Detect which cell encompasses the target text, then output its [X, Y] center coordinate. 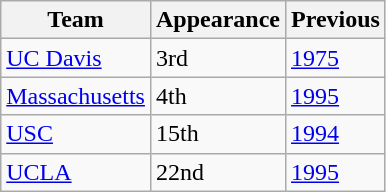
USC [76, 134]
Massachusetts [76, 96]
1994 [336, 134]
Team [76, 20]
Appearance [218, 20]
15th [218, 134]
3rd [218, 58]
UC Davis [76, 58]
22nd [218, 172]
1975 [336, 58]
4th [218, 96]
Previous [336, 20]
UCLA [76, 172]
